From the cell containing the given text, extract its center point as (x, y) coordinate. 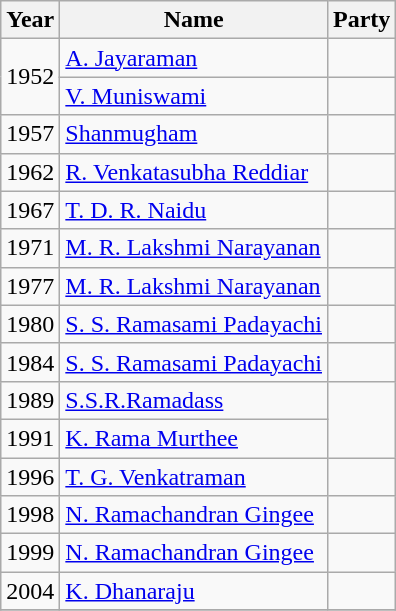
R. Venkatasubha Reddiar (194, 172)
1996 (30, 477)
1980 (30, 324)
A. Jayaraman (194, 58)
1999 (30, 553)
1962 (30, 172)
T. G. Venkatraman (194, 477)
1998 (30, 515)
2004 (30, 591)
T. D. R. Naidu (194, 210)
Year (30, 20)
1977 (30, 286)
K. Rama Murthee (194, 438)
Shanmugham (194, 134)
Party (362, 20)
1989 (30, 400)
1971 (30, 248)
Name (194, 20)
1952 (30, 77)
1967 (30, 210)
K. Dhanaraju (194, 591)
S.S.R.Ramadass (194, 400)
1957 (30, 134)
1984 (30, 362)
1991 (30, 438)
V. Muniswami (194, 96)
